Return the [X, Y] coordinate for the center point of the cell that contains the specified text.  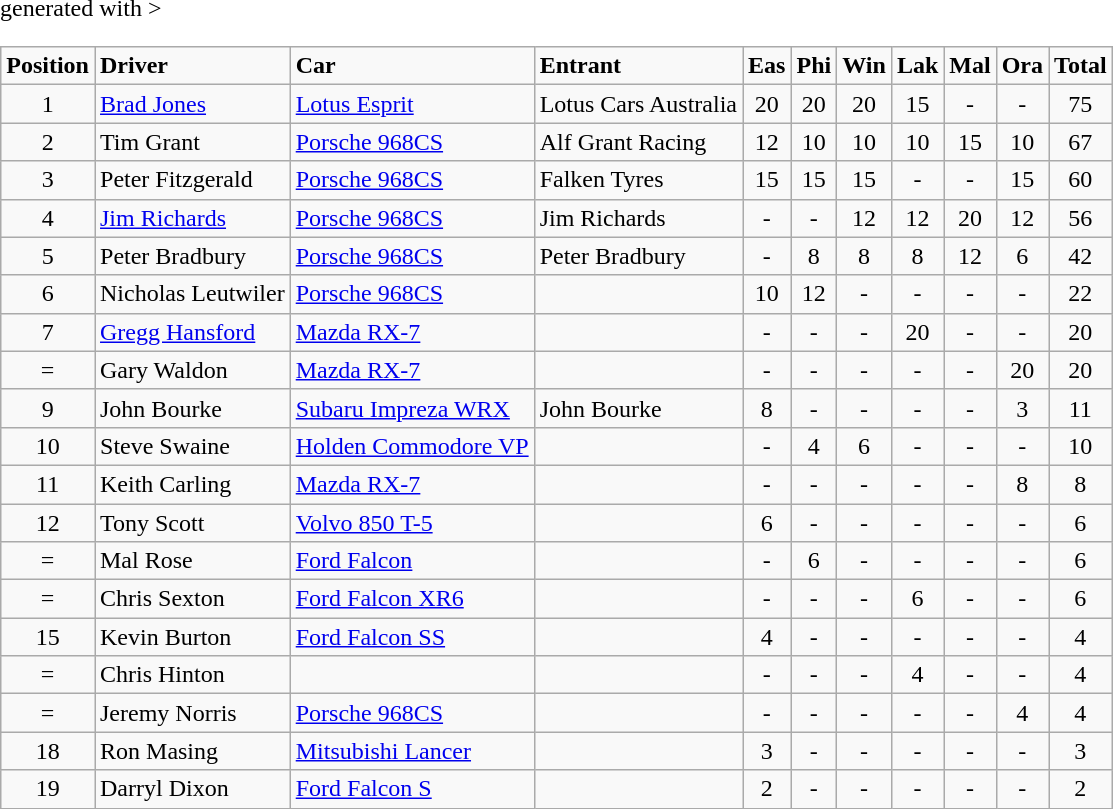
Ron Masing [192, 751]
Keith Carling [192, 484]
Volvo 850 T-5 [412, 523]
Holden Commodore VP [412, 446]
Ora [1022, 66]
5 [48, 256]
Ford Falcon SS [412, 637]
Ford Falcon S [412, 789]
Eas [767, 66]
Ford Falcon [412, 561]
Chris Hinton [192, 675]
Tim Grant [192, 142]
Position [48, 66]
42 [1081, 256]
Driver [192, 66]
19 [48, 789]
Kevin Burton [192, 637]
18 [48, 751]
Gregg Hansford [192, 332]
Subaru Impreza WRX [412, 408]
Lotus Cars Australia [638, 104]
75 [1081, 104]
Mal [970, 66]
Mitsubishi Lancer [412, 751]
9 [48, 408]
Phi [814, 66]
Total [1081, 66]
Falken Tyres [638, 180]
Entrant [638, 66]
7 [48, 332]
22 [1081, 294]
Mal Rose [192, 561]
56 [1081, 218]
Ford Falcon XR6 [412, 599]
Alf Grant Racing [638, 142]
Chris Sexton [192, 599]
Darryl Dixon [192, 789]
Win [864, 66]
Steve Swaine [192, 446]
Peter Fitzgerald [192, 180]
Jeremy Norris [192, 713]
Lak [917, 66]
60 [1081, 180]
Tony Scott [192, 523]
Brad Jones [192, 104]
Lotus Esprit [412, 104]
Car [412, 66]
1 [48, 104]
67 [1081, 142]
Nicholas Leutwiler [192, 294]
Gary Waldon [192, 370]
